Determine the [X, Y] coordinate at the center of the cell enclosing the given text.  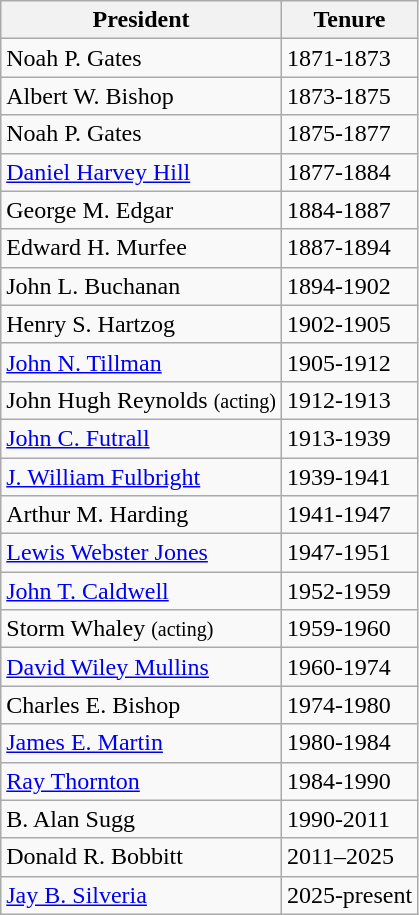
B. Alan Sugg [142, 819]
J. William Fulbright [142, 477]
1939-1941 [349, 477]
1959-1960 [349, 629]
1941-1947 [349, 515]
1887-1894 [349, 248]
1947-1951 [349, 553]
George M. Edgar [142, 210]
John N. Tillman [142, 362]
2025-present [349, 895]
John L. Buchanan [142, 286]
Henry S. Hartzog [142, 324]
1884-1887 [349, 210]
1960-1974 [349, 667]
John T. Caldwell [142, 591]
1877-1884 [349, 172]
David Wiley Mullins [142, 667]
1873-1875 [349, 96]
Donald R. Bobbitt [142, 857]
1894-1902 [349, 286]
Jay B. Silveria [142, 895]
1980-1984 [349, 743]
Storm Whaley (acting) [142, 629]
Albert W. Bishop [142, 96]
1913-1939 [349, 438]
Ray Thornton [142, 781]
Tenure [349, 20]
1974-1980 [349, 705]
1871-1873 [349, 58]
1984-1990 [349, 781]
1905-1912 [349, 362]
Daniel Harvey Hill [142, 172]
John C. Futrall [142, 438]
1952-1959 [349, 591]
Charles E. Bishop [142, 705]
1990-2011 [349, 819]
John Hugh Reynolds (acting) [142, 400]
Lewis Webster Jones [142, 553]
Arthur M. Harding [142, 515]
1912-1913 [349, 400]
1875-1877 [349, 134]
James E. Martin [142, 743]
Edward H. Murfee [142, 248]
2011–2025 [349, 857]
1902-1905 [349, 324]
President [142, 20]
